Determine the [X, Y] coordinate at the center of the cell enclosing the given text.  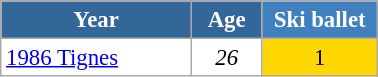
Ski ballet [320, 20]
26 [226, 58]
Year [96, 20]
1986 Tignes [96, 58]
1 [320, 58]
Age [226, 20]
